Capture the cell that displays the provided text and extract its [x, y] central coordinate. 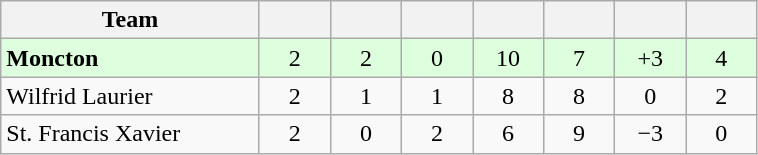
Wilfrid Laurier [130, 96]
Moncton [130, 58]
6 [508, 134]
4 [722, 58]
Team [130, 20]
−3 [650, 134]
St. Francis Xavier [130, 134]
10 [508, 58]
7 [580, 58]
+3 [650, 58]
9 [580, 134]
